Provide the (x, y) coordinate of the cell's center where the given text is located.  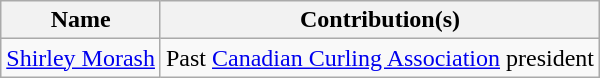
Contribution(s) (380, 20)
Name (81, 20)
Past Canadian Curling Association president (380, 58)
Shirley Morash (81, 58)
